Return (X, Y) of the center of cell containing provided text 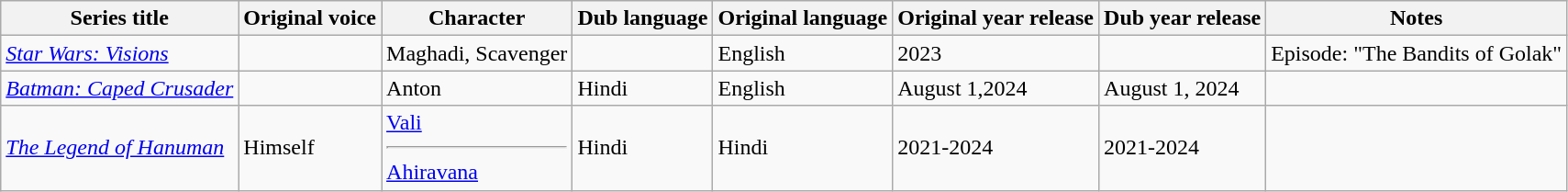
Batman: Caped Crusader (119, 88)
Original voice (310, 18)
Character (477, 18)
Original year release (996, 18)
Star Wars: Visions (119, 53)
Dub year release (1183, 18)
Original language (803, 18)
Notes (1417, 18)
Himself (310, 148)
Maghadi, Scavenger (477, 53)
2023 (996, 53)
Series title (119, 18)
ValiAhiravana (477, 148)
Dub language (642, 18)
The Legend of Hanuman (119, 148)
August 1, 2024 (1183, 88)
Anton (477, 88)
August 1,2024 (996, 88)
Episode: "The Bandits of Golak" (1417, 53)
